Provide the (x, y) coordinate of the cell's center where the given text is located.  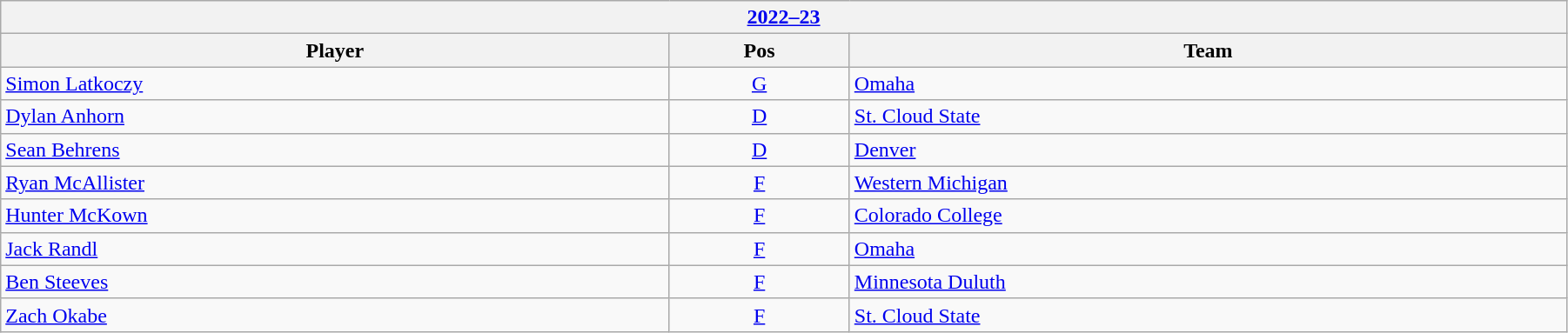
Ryan McAllister (335, 183)
Jack Randl (335, 249)
Dylan Anhorn (335, 117)
Simon Latkoczy (335, 83)
G (759, 83)
2022–23 (784, 17)
Colorado College (1208, 216)
Ben Steeves (335, 282)
Pos (759, 50)
Zach Okabe (335, 315)
Player (335, 50)
Team (1208, 50)
Minnesota Duluth (1208, 282)
Denver (1208, 150)
Western Michigan (1208, 183)
Hunter McKown (335, 216)
Sean Behrens (335, 150)
